Search for the cell housing the specified text and yield its (X, Y) center coordinate. 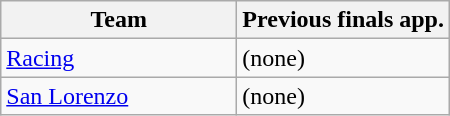
Racing (119, 58)
Team (119, 20)
San Lorenzo (119, 96)
Previous finals app. (344, 20)
